Output the (x, y) coordinate of the center of the cell containing the given text.  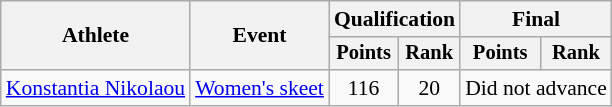
Qualification (394, 19)
Women's skeet (260, 88)
Konstantia Nikolaou (96, 88)
Final (536, 19)
Event (260, 36)
Athlete (96, 36)
Did not advance (536, 88)
20 (429, 88)
116 (364, 88)
